Search for the cell housing the specified text and yield its (x, y) center coordinate. 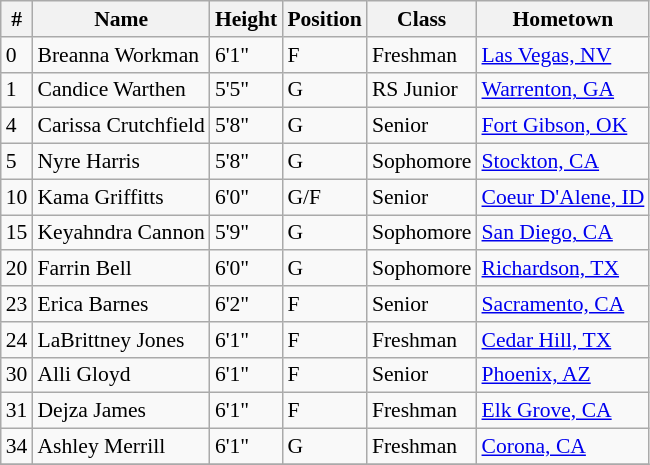
5 (17, 162)
5'9" (246, 233)
RS Junior (422, 90)
Class (422, 19)
Fort Gibson, OK (562, 126)
34 (17, 447)
Candice Warthen (120, 90)
Height (246, 19)
Breanna Workman (120, 55)
Las Vegas, NV (562, 55)
10 (17, 197)
G/F (324, 197)
LaBrittney Jones (120, 340)
Corona, CA (562, 447)
Erica Barnes (120, 304)
15 (17, 233)
Cedar Hill, TX (562, 340)
Nyre Harris (120, 162)
Stockton, CA (562, 162)
6'2" (246, 304)
San Diego, CA (562, 233)
# (17, 19)
Name (120, 19)
Alli Gloyd (120, 375)
Kama Griffitts (120, 197)
Farrin Bell (120, 269)
30 (17, 375)
Dejza James (120, 411)
Sacramento, CA (562, 304)
Carissa Crutchfield (120, 126)
Keyahndra Cannon (120, 233)
Phoenix, AZ (562, 375)
23 (17, 304)
Ashley Merrill (120, 447)
20 (17, 269)
1 (17, 90)
Hometown (562, 19)
Warrenton, GA (562, 90)
Elk Grove, CA (562, 411)
Richardson, TX (562, 269)
Coeur D'Alene, ID (562, 197)
5'5" (246, 90)
24 (17, 340)
4 (17, 126)
0 (17, 55)
31 (17, 411)
Position (324, 19)
